Return [X, Y] of the center of cell containing provided text 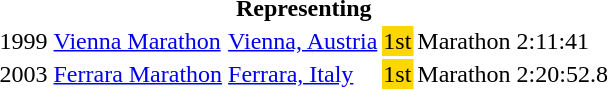
Ferrara, Italy [303, 74]
Vienna, Austria [303, 41]
Vienna Marathon [138, 41]
Ferrara Marathon [138, 74]
